Identify which cell holds the provided text, then report its (x, y) central coordinate. 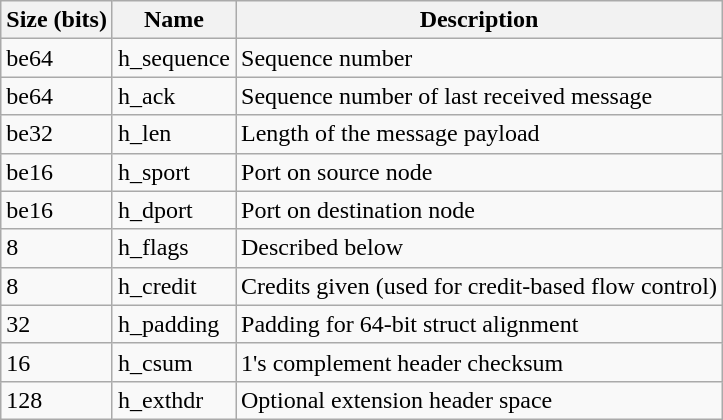
Sequence number (480, 58)
Padding for 64-bit struct alignment (480, 324)
Port on destination node (480, 210)
1's complement header checksum (480, 362)
h_sequence (174, 58)
h_ack (174, 96)
Optional extension header space (480, 400)
h_credit (174, 286)
16 (57, 362)
h_flags (174, 248)
h_len (174, 134)
32 (57, 324)
h_exthdr (174, 400)
Size (bits) (57, 20)
128 (57, 400)
h_csum (174, 362)
Length of the message payload (480, 134)
be32 (57, 134)
Port on source node (480, 172)
Described below (480, 248)
Description (480, 20)
Sequence number of last received message (480, 96)
h_sport (174, 172)
h_padding (174, 324)
Credits given (used for credit-based flow control) (480, 286)
h_dport (174, 210)
Name (174, 20)
